Search for the cell housing the specified text and yield its (x, y) center coordinate. 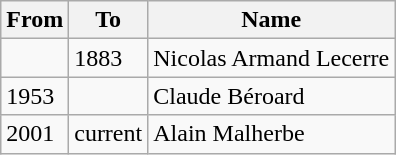
Name (272, 20)
From (35, 20)
Nicolas Armand Lecerre (272, 58)
Claude Béroard (272, 96)
1883 (108, 58)
2001 (35, 134)
Alain Malherbe (272, 134)
1953 (35, 96)
current (108, 134)
To (108, 20)
